Pinpoint the cell where the given text exists, returning its [x, y] midpoint coordinate. 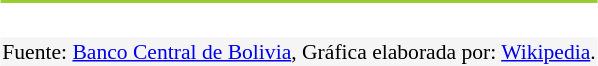
Fuente: Banco Central de Bolivia, Gráfica elaborada por: Wikipedia. [299, 52]
